Find where the given text appears and provide that cell's center as (x, y) coordinate. 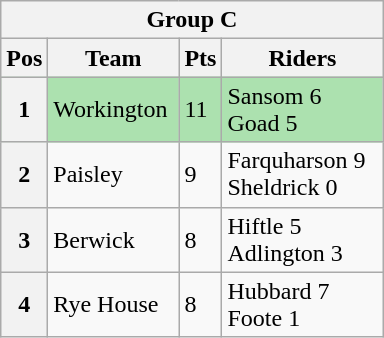
9 (200, 174)
Riders (302, 58)
Rye House (114, 304)
Berwick (114, 240)
Hubbard 7Foote 1 (302, 304)
3 (24, 240)
Sansom 6Goad 5 (302, 110)
Pts (200, 58)
4 (24, 304)
1 (24, 110)
2 (24, 174)
Workington (114, 110)
Farquharson 9Sheldrick 0 (302, 174)
Paisley (114, 174)
Team (114, 58)
Group C (192, 20)
11 (200, 110)
Hiftle 5Adlington 3 (302, 240)
Pos (24, 58)
